Identify which cell holds the provided text, then report its [X, Y] central coordinate. 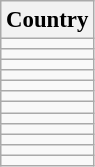
Country [48, 20]
